Locate the cell with the specified text and output its (x, y) center coordinate. 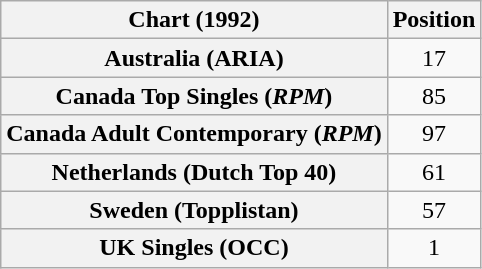
Australia (ARIA) (194, 58)
61 (434, 172)
UK Singles (OCC) (194, 248)
Canada Top Singles (RPM) (194, 96)
Netherlands (Dutch Top 40) (194, 172)
17 (434, 58)
Chart (1992) (194, 20)
Sweden (Topplistan) (194, 210)
1 (434, 248)
57 (434, 210)
Position (434, 20)
Canada Adult Contemporary (RPM) (194, 134)
85 (434, 96)
97 (434, 134)
